Capture the cell that displays the provided text and extract its (x, y) central coordinate. 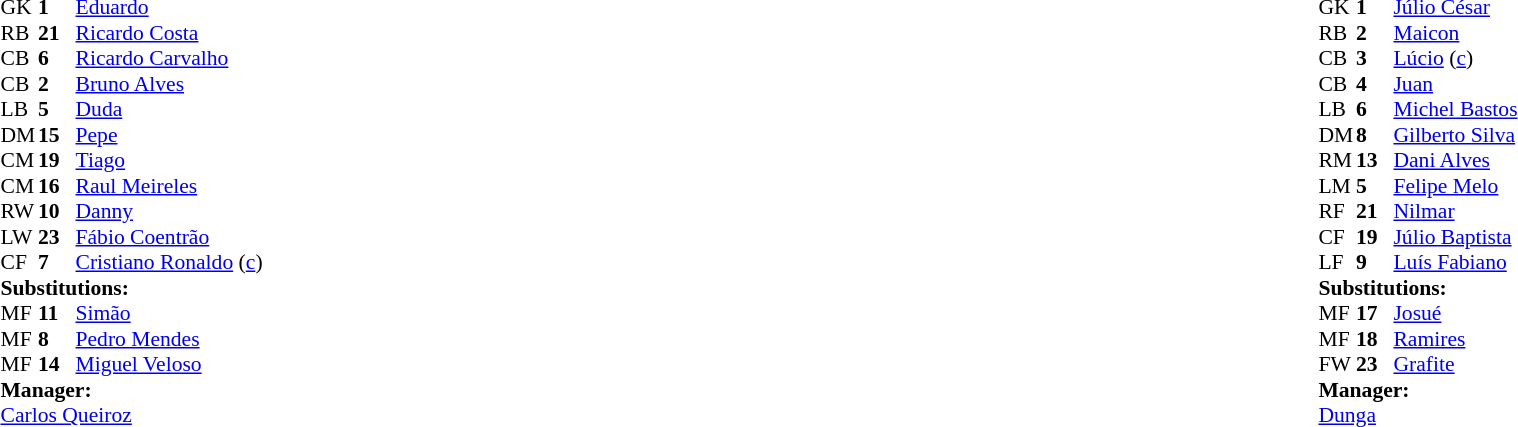
Miguel Veloso (170, 365)
11 (57, 313)
Luís Fabiano (1455, 263)
Ricardo Costa (170, 33)
Simão (170, 313)
Ramires (1455, 339)
Danny (170, 211)
Tiago (170, 161)
10 (57, 211)
Juan (1455, 84)
Felipe Melo (1455, 186)
15 (57, 135)
Lúcio (c) (1455, 59)
LF (1337, 263)
Pedro Mendes (170, 339)
FW (1337, 365)
3 (1375, 59)
Pepe (170, 135)
Duda (170, 109)
Michel Bastos (1455, 109)
Ricardo Carvalho (170, 59)
16 (57, 186)
18 (1375, 339)
Josué (1455, 313)
7 (57, 263)
Fábio Coentrão (170, 237)
Grafite (1455, 365)
4 (1375, 84)
RW (19, 211)
RF (1337, 211)
LW (19, 237)
Bruno Alves (170, 84)
Gilberto Silva (1455, 135)
Cristiano Ronaldo (c) (170, 263)
14 (57, 365)
LM (1337, 186)
17 (1375, 313)
Raul Meireles (170, 186)
Dani Alves (1455, 161)
9 (1375, 263)
Júlio Baptista (1455, 237)
RM (1337, 161)
Maicon (1455, 33)
Nilmar (1455, 211)
13 (1375, 161)
